Find where the given text appears and provide that cell's center as (x, y) coordinate. 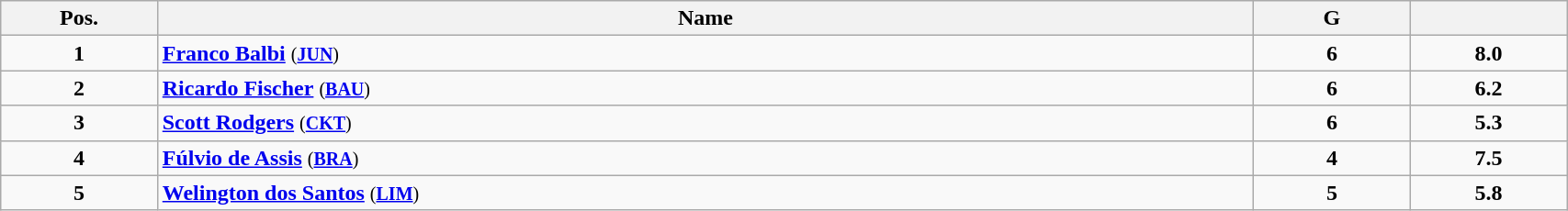
Pos. (79, 18)
Name (705, 18)
6.2 (1488, 88)
8.0 (1488, 53)
2 (79, 88)
5.8 (1488, 193)
7.5 (1488, 158)
G (1332, 18)
3 (79, 123)
5.3 (1488, 123)
Scott Rodgers (CKT) (705, 123)
Welington dos Santos (LIM) (705, 193)
Fúlvio de Assis (BRA) (705, 158)
Franco Balbi (JUN) (705, 53)
Ricardo Fischer (BAU) (705, 88)
1 (79, 53)
